Extract the (x, y) coordinate from the center of the cell holding the provided text.  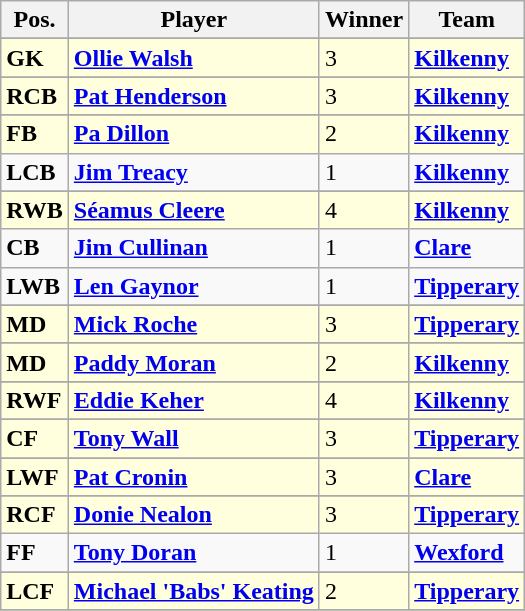
Michael 'Babs' Keating (194, 591)
FF (35, 553)
GK (35, 58)
Pat Henderson (194, 96)
Wexford (467, 553)
Séamus Cleere (194, 210)
Eddie Keher (194, 400)
Tony Wall (194, 438)
CB (35, 248)
Pat Cronin (194, 477)
Pos. (35, 20)
Len Gaynor (194, 286)
Team (467, 20)
Player (194, 20)
RWB (35, 210)
Donie Nealon (194, 515)
RWF (35, 400)
CF (35, 438)
RCF (35, 515)
Paddy Moran (194, 362)
Ollie Walsh (194, 58)
RCB (35, 96)
Tony Doran (194, 553)
Mick Roche (194, 324)
LCF (35, 591)
Pa Dillon (194, 134)
Jim Cullinan (194, 248)
FB (35, 134)
LWB (35, 286)
LCB (35, 172)
Jim Treacy (194, 172)
LWF (35, 477)
Winner (364, 20)
